Find where the given text appears and provide that cell's center as (x, y) coordinate. 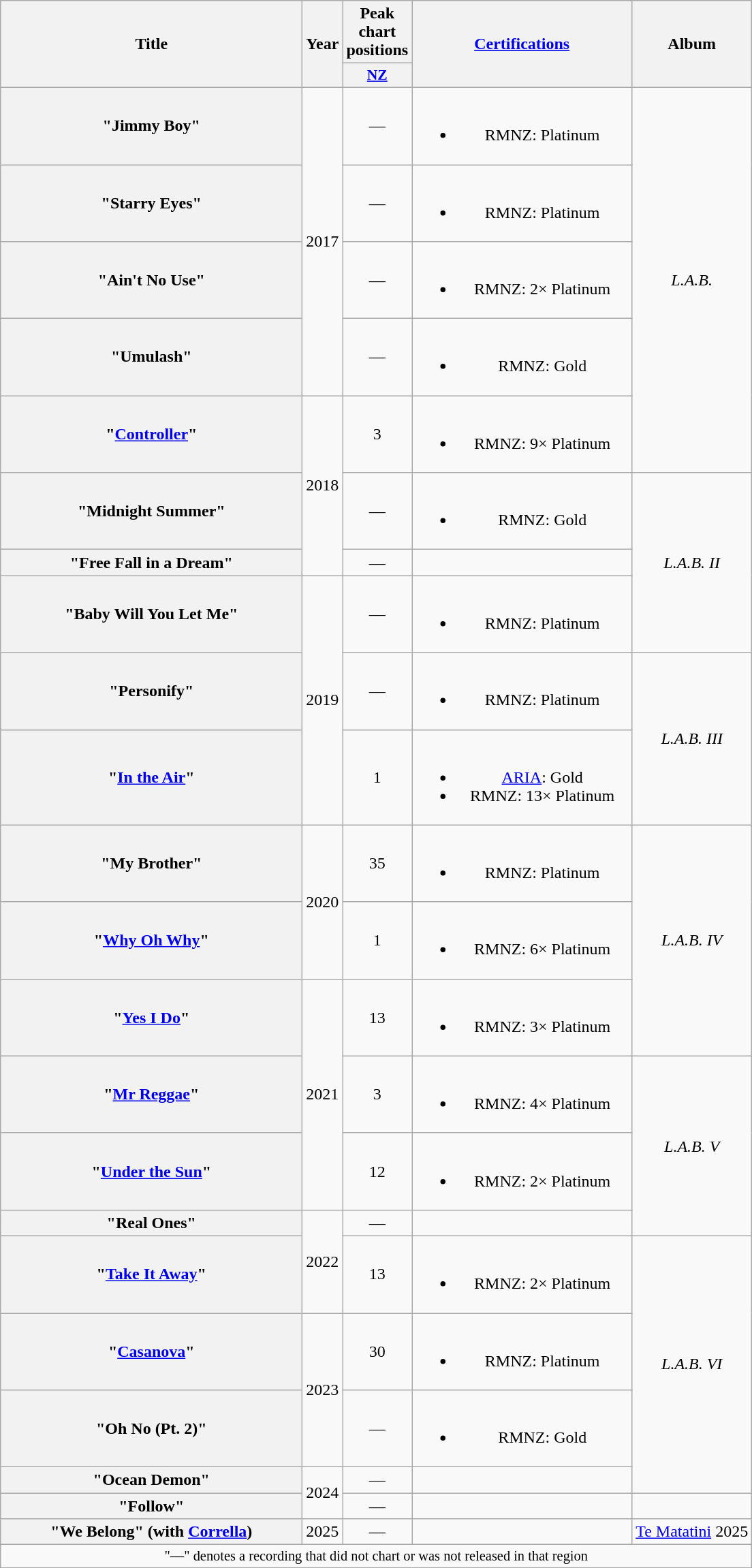
Year (323, 44)
L.A.B. VI (692, 1364)
L.A.B. (692, 279)
Te Matatini 2025 (692, 1532)
Album (692, 44)
RMNZ: 4× Platinum (522, 1094)
"Under the Sun" (151, 1172)
2025 (323, 1532)
"Follow" (151, 1506)
"Personify" (151, 691)
12 (377, 1172)
2023 (323, 1390)
"My Brother" (151, 864)
"Free Fall in a Dream" (151, 563)
ARIA: GoldRMNZ: 13× Platinum (522, 777)
"Umulash" (151, 357)
2019 (323, 700)
Certifications (522, 44)
"Take It Away" (151, 1274)
RMNZ: 9× Platinum (522, 435)
"Casanova" (151, 1351)
RMNZ: 3× Platinum (522, 1018)
L.A.B. II (692, 563)
"Baby Will You Let Me" (151, 614)
"Controller" (151, 435)
2020 (323, 902)
"Jimmy Boy" (151, 125)
L.A.B. V (692, 1146)
L.A.B. III (692, 738)
"Ain't No Use" (151, 281)
"Midnight Summer" (151, 511)
2021 (323, 1094)
"Real Ones" (151, 1223)
2017 (323, 241)
NZ (377, 76)
Peak chart positions (377, 32)
"In the Air" (151, 777)
"Ocean Demon" (151, 1480)
35 (377, 864)
"Oh No (Pt. 2)" (151, 1429)
L.A.B. IV (692, 940)
2024 (323, 1493)
30 (377, 1351)
"We Belong" (with Corrella) (151, 1532)
"Mr Reggae" (151, 1094)
"Why Oh Why" (151, 940)
2022 (323, 1261)
2018 (323, 486)
"Starry Eyes" (151, 203)
"Yes I Do" (151, 1018)
Title (151, 44)
RMNZ: 6× Platinum (522, 940)
"—" denotes a recording that did not chart or was not released in that region (376, 1556)
